Scan for the cell matching the given text and deliver its [X, Y] coordinate at center. 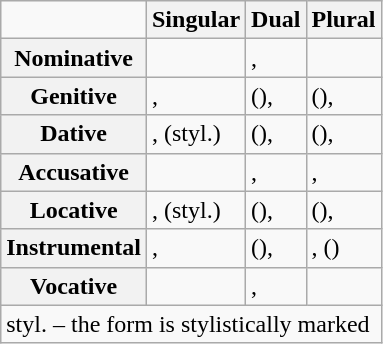
Accusative [74, 172]
Locative [74, 210]
Plural [344, 20]
styl. – the form is stylistically marked [191, 324]
Nominative [74, 58]
Vocative [74, 286]
, () [344, 248]
Dative [74, 134]
Dual [276, 20]
Singular [196, 20]
Instrumental [74, 248]
Genitive [74, 96]
